Find where the given text appears and provide that cell's center as (x, y) coordinate. 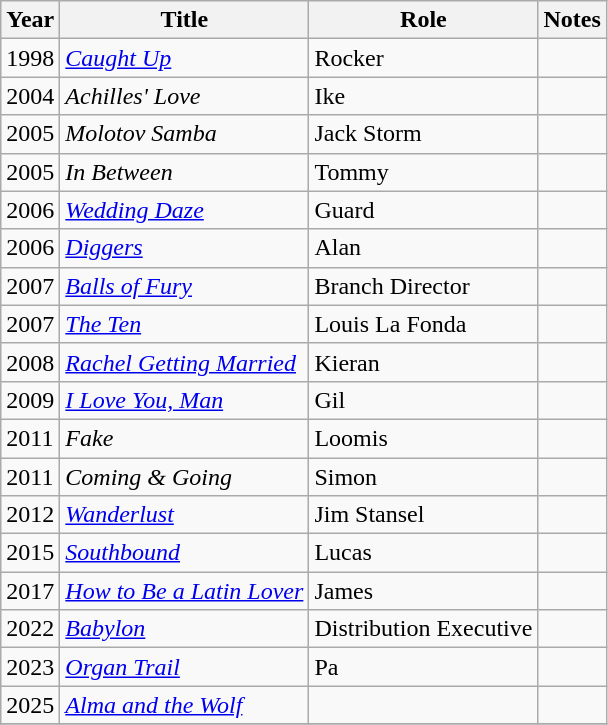
James (424, 591)
Babylon (184, 629)
2023 (30, 667)
Alma and the Wolf (184, 705)
2012 (30, 515)
Fake (184, 438)
How to Be a Latin Lover (184, 591)
Notes (572, 20)
Year (30, 20)
Loomis (424, 438)
Rocker (424, 58)
Jack Storm (424, 134)
Title (184, 20)
2017 (30, 591)
The Ten (184, 324)
Alan (424, 248)
Kieran (424, 362)
Louis La Fonda (424, 324)
Distribution Executive (424, 629)
Simon (424, 477)
Lucas (424, 553)
2008 (30, 362)
2015 (30, 553)
Jim Stansel (424, 515)
2025 (30, 705)
Branch Director (424, 286)
Rachel Getting Married (184, 362)
2009 (30, 400)
Achilles' Love (184, 96)
2022 (30, 629)
Molotov Samba (184, 134)
Wedding Daze (184, 210)
Pa (424, 667)
In Between (184, 172)
Guard (424, 210)
Wanderlust (184, 515)
Southbound (184, 553)
Tommy (424, 172)
Diggers (184, 248)
Organ Trail (184, 667)
Caught Up (184, 58)
Coming & Going (184, 477)
I Love You, Man (184, 400)
Balls of Fury (184, 286)
Gil (424, 400)
1998 (30, 58)
2004 (30, 96)
Role (424, 20)
Ike (424, 96)
